Identify which cell holds the provided text, then report its (X, Y) central coordinate. 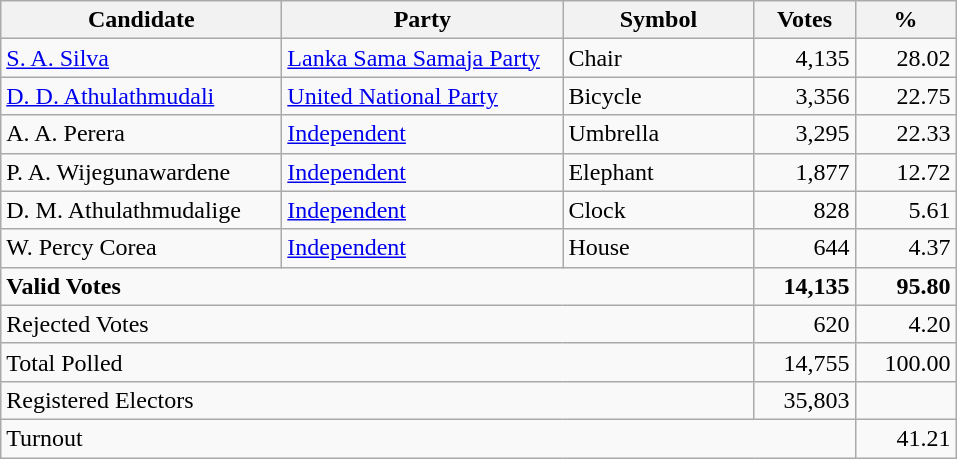
Lanka Sama Samaja Party (422, 58)
Party (422, 20)
Symbol (658, 20)
95.80 (906, 286)
P. A. Wijegunawardene (142, 172)
S. A. Silva (142, 58)
United National Party (422, 96)
22.33 (906, 134)
Registered Electors (378, 400)
A. A. Perera (142, 134)
41.21 (906, 438)
Rejected Votes (378, 324)
4,135 (804, 58)
% (906, 20)
Elephant (658, 172)
House (658, 248)
Valid Votes (378, 286)
Votes (804, 20)
Candidate (142, 20)
100.00 (906, 362)
D. M. Athulathmudalige (142, 210)
35,803 (804, 400)
Umbrella (658, 134)
22.75 (906, 96)
Clock (658, 210)
5.61 (906, 210)
28.02 (906, 58)
1,877 (804, 172)
4.37 (906, 248)
3,295 (804, 134)
828 (804, 210)
620 (804, 324)
W. Percy Corea (142, 248)
14,135 (804, 286)
Turnout (428, 438)
D. D. Athulathmudali (142, 96)
4.20 (906, 324)
Bicycle (658, 96)
3,356 (804, 96)
14,755 (804, 362)
Chair (658, 58)
644 (804, 248)
12.72 (906, 172)
Total Polled (378, 362)
